Return the (X, Y) coordinate for the center point of the cell that contains the specified text.  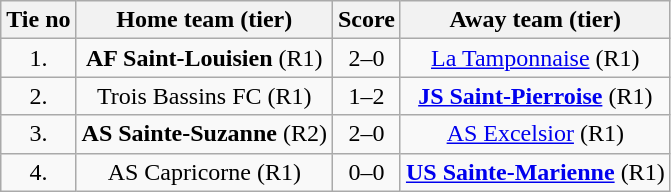
4. (38, 172)
Home team (tier) (204, 20)
1–2 (366, 96)
Score (366, 20)
AS Sainte-Suzanne (R2) (204, 134)
Away team (tier) (535, 20)
3. (38, 134)
AF Saint-Louisien (R1) (204, 58)
La Tamponnaise (R1) (535, 58)
AS Capricorne (R1) (204, 172)
1. (38, 58)
2. (38, 96)
US Sainte-Marienne (R1) (535, 172)
Tie no (38, 20)
Trois Bassins FC (R1) (204, 96)
JS Saint-Pierroise (R1) (535, 96)
0–0 (366, 172)
AS Excelsior (R1) (535, 134)
